For the text-containing cell, return its midpoint in (X, Y) coordinate format. 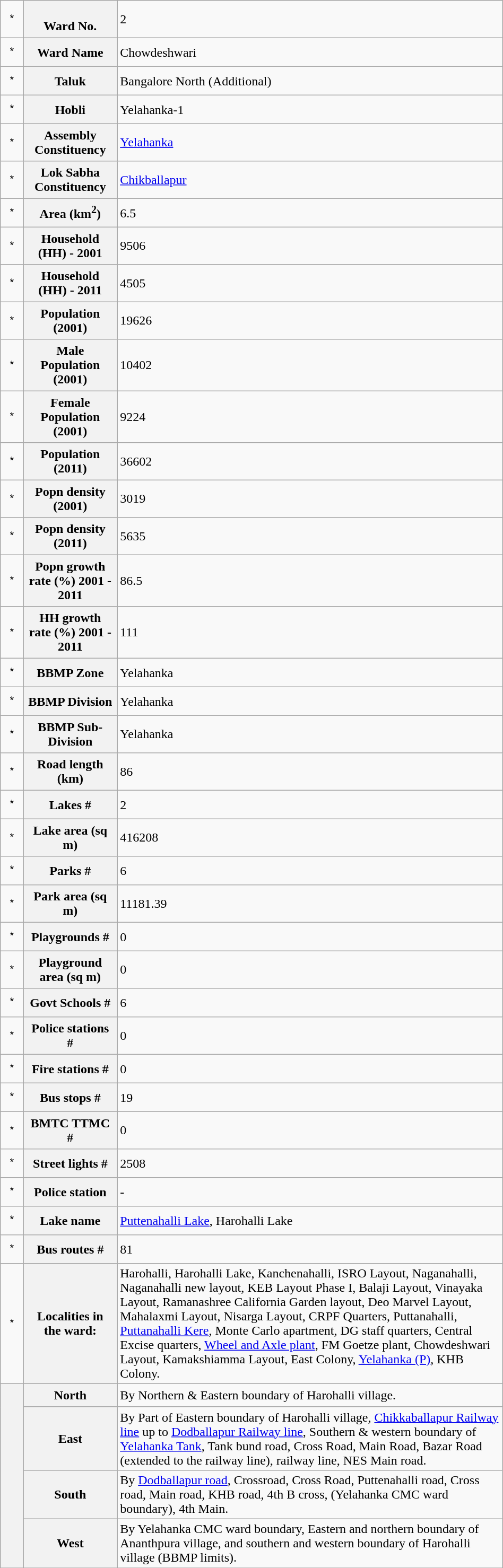
Population (2001) (70, 320)
Area (km2) (70, 213)
By Dodballapur road, Crossroad, Cross Road, Puttenahalli road, Cross road, Main road, KHB road, 4th B cross, (Yelahanka CMC ward boundary), 4th Main. (310, 1494)
Police station (70, 1192)
Popn density (2011) (70, 536)
Hobli (70, 109)
9506 (310, 246)
5635 (310, 536)
BBMP Zone (70, 672)
Bangalore North (Additional) (310, 81)
Police stations # (70, 1036)
Chikballapur (310, 180)
Taluk (70, 81)
Playground area (sq m) (70, 969)
Assembly Constituency (70, 142)
Popn density (2001) (70, 498)
Street lights # (70, 1163)
36602 (310, 461)
Popn growth rate (%) 2001 - 2011 (70, 581)
86 (310, 772)
Ward No. (70, 19)
86.5 (310, 581)
Chowdeshwari (310, 52)
- (310, 1192)
Road length (km) (70, 772)
2508 (310, 1163)
By Northern & Eastern boundary of Harohalli village. (310, 1396)
Population (2011) (70, 461)
19626 (310, 320)
Lok Sabha Constituency (70, 180)
Male Population (2001) (70, 365)
Parks # (70, 871)
3019 (310, 498)
South (70, 1494)
BMTC TTMC # (70, 1130)
BBMP Division (70, 701)
Lake name (70, 1221)
HH growth rate (%) 2001 - 2011 (70, 633)
Household (HH) - 2001 (70, 246)
Household (HH) - 2011 (70, 283)
4505 (310, 283)
Female Population (2001) (70, 417)
Yelahanka-1 (310, 109)
North (70, 1396)
Playgrounds # (70, 936)
East (70, 1438)
Puttenahalli Lake, Harohalli Lake (310, 1221)
Lakes # (70, 804)
BBMP Sub-Division (70, 734)
Ward Name (70, 52)
6.5 (310, 213)
Lake area (sq m) (70, 837)
Bus routes # (70, 1249)
11181.39 (310, 904)
West (70, 1543)
Fire stations # (70, 1068)
Localities in the ward: (70, 1324)
10402 (310, 365)
Park area (sq m) (70, 904)
9224 (310, 417)
Bus stops # (70, 1097)
Govt Schools # (70, 1003)
111 (310, 633)
81 (310, 1249)
416208 (310, 837)
19 (310, 1097)
